Pinpoint the cell where the given text exists, returning its [X, Y] midpoint coordinate. 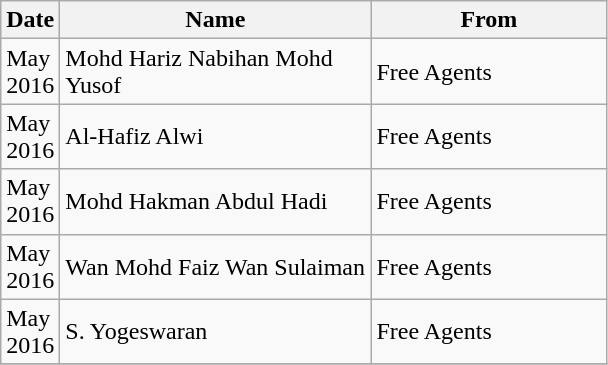
Date [30, 20]
Al-Hafiz Alwi [216, 136]
From [489, 20]
Mohd Hariz Nabihan Mohd Yusof [216, 72]
Name [216, 20]
Mohd Hakman Abdul Hadi [216, 202]
S. Yogeswaran [216, 332]
Wan Mohd Faiz Wan Sulaiman [216, 266]
